Pinpoint the cell where the given text exists, returning its (x, y) midpoint coordinate. 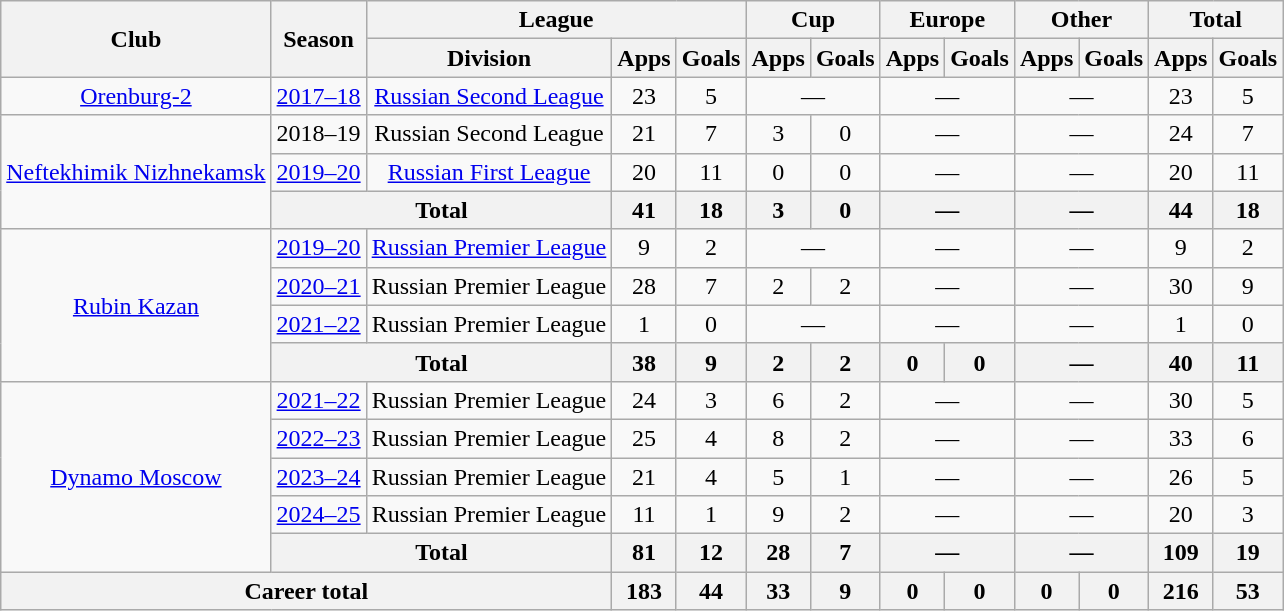
53 (1248, 591)
2020–21 (318, 286)
Season (318, 39)
12 (711, 553)
26 (1181, 477)
109 (1181, 553)
Cup (813, 20)
Other (1081, 20)
38 (644, 362)
Russian First League (489, 172)
Dynamo Moscow (136, 476)
2024–25 (318, 515)
Career total (306, 591)
Rubin Kazan (136, 305)
25 (644, 438)
2022–23 (318, 438)
2018–19 (318, 134)
8 (778, 438)
Neftekhimik Nizhnekamsk (136, 172)
League (556, 20)
81 (644, 553)
41 (644, 210)
40 (1181, 362)
216 (1181, 591)
2023–24 (318, 477)
2017–18 (318, 96)
19 (1248, 553)
Europe (947, 20)
Division (489, 58)
Orenburg-2 (136, 96)
183 (644, 591)
Club (136, 39)
